Provide the (x, y) coordinate of the cell's center where the given text is located.  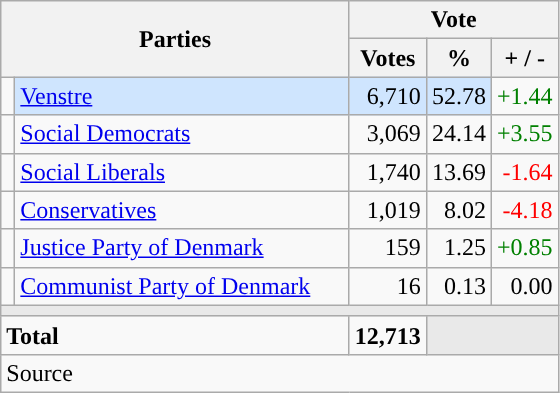
Venstre (182, 96)
0.13 (458, 286)
Vote (454, 20)
1,740 (388, 172)
12,713 (388, 335)
1,019 (388, 210)
Total (176, 335)
Social Liberals (182, 172)
Conservatives (182, 210)
Votes (388, 58)
13.69 (458, 172)
Communist Party of Denmark (182, 286)
+0.85 (524, 248)
% (458, 58)
1.25 (458, 248)
Source (280, 373)
24.14 (458, 134)
8.02 (458, 210)
-1.64 (524, 172)
Justice Party of Denmark (182, 248)
+3.55 (524, 134)
-4.18 (524, 210)
0.00 (524, 286)
159 (388, 248)
Parties (176, 39)
6,710 (388, 96)
3,069 (388, 134)
16 (388, 286)
+ / - (524, 58)
52.78 (458, 96)
Social Democrats (182, 134)
+1.44 (524, 96)
